Search for the cell housing the specified text and yield its [x, y] center coordinate. 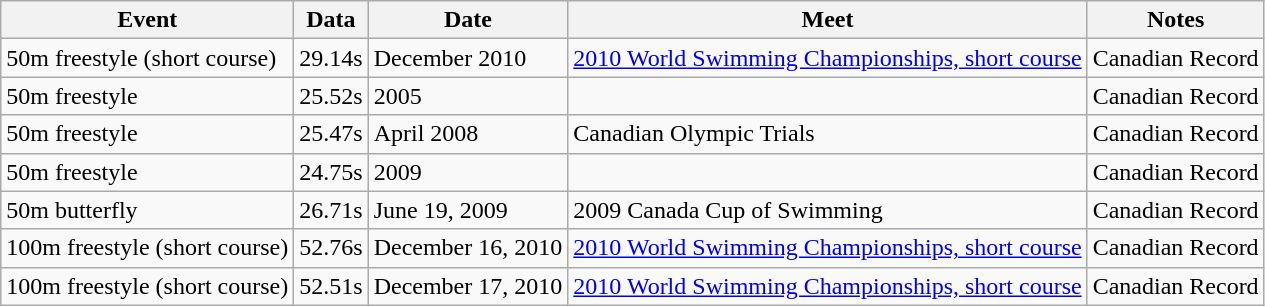
December 17, 2010 [468, 286]
2005 [468, 96]
26.71s [331, 210]
52.51s [331, 286]
Meet [828, 20]
April 2008 [468, 134]
Data [331, 20]
50m freestyle (short course) [148, 58]
25.52s [331, 96]
2009 [468, 172]
2009 Canada Cup of Swimming [828, 210]
Canadian Olympic Trials [828, 134]
Date [468, 20]
Event [148, 20]
December 16, 2010 [468, 248]
June 19, 2009 [468, 210]
Notes [1176, 20]
50m butterfly [148, 210]
29.14s [331, 58]
December 2010 [468, 58]
24.75s [331, 172]
25.47s [331, 134]
52.76s [331, 248]
